Search for the cell housing the specified text and yield its [x, y] center coordinate. 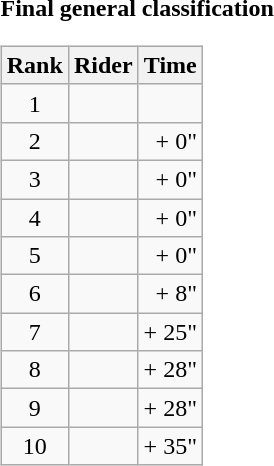
4 [34, 217]
9 [34, 408]
Rider [103, 65]
+ 35" [170, 446]
+ 25" [170, 332]
3 [34, 179]
7 [34, 332]
Time [170, 65]
10 [34, 446]
2 [34, 141]
6 [34, 294]
Rank [34, 65]
5 [34, 256]
8 [34, 370]
+ 8" [170, 294]
1 [34, 103]
